Detect which cell encompasses the target text, then output its [X, Y] center coordinate. 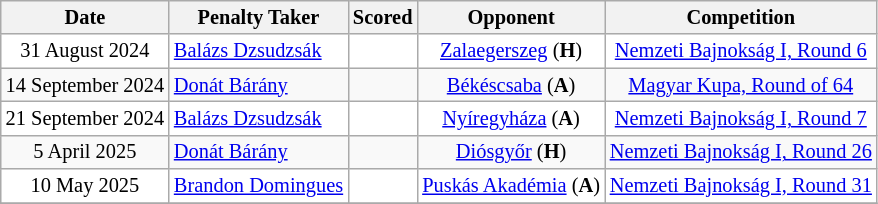
Nemzeti Bajnokság I, Round 26 [741, 152]
Nyíregyháza (A) [511, 118]
31 August 2024 [85, 51]
Penalty Taker [258, 17]
Békéscsaba (A) [511, 85]
14 September 2024 [85, 85]
Diósgyőr (H) [511, 152]
10 May 2025 [85, 186]
Nemzeti Bajnokság I, Round 31 [741, 186]
Nemzeti Bajnokság I, Round 7 [741, 118]
Date [85, 17]
Competition [741, 17]
Puskás Akadémia (A) [511, 186]
Brandon Domingues [258, 186]
21 September 2024 [85, 118]
Zalaegerszeg (H) [511, 51]
Scored [382, 17]
Magyar Kupa, Round of 64 [741, 85]
Nemzeti Bajnokság I, Round 6 [741, 51]
Opponent [511, 17]
5 April 2025 [85, 152]
